Return the [X, Y] coordinate for the center point of the cell that contains the specified text.  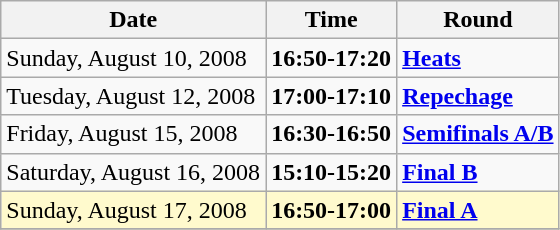
17:00-17:10 [332, 96]
15:10-15:20 [332, 172]
Heats [478, 58]
Round [478, 20]
Date [134, 20]
Final A [478, 210]
Friday, August 15, 2008 [134, 134]
Final B [478, 172]
Tuesday, August 12, 2008 [134, 96]
Semifinals A/B [478, 134]
Sunday, August 10, 2008 [134, 58]
16:50-17:00 [332, 210]
16:30-16:50 [332, 134]
Saturday, August 16, 2008 [134, 172]
Sunday, August 17, 2008 [134, 210]
Time [332, 20]
Repechage [478, 96]
16:50-17:20 [332, 58]
